Detect which cell encompasses the target text, then output its [X, Y] center coordinate. 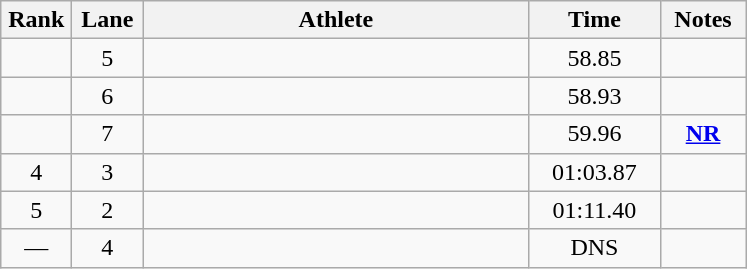
2 [108, 210]
Rank [36, 20]
59.96 [594, 134]
NR [703, 134]
58.93 [594, 96]
Athlete [336, 20]
01:03.87 [594, 172]
DNS [594, 248]
01:11.40 [594, 210]
Notes [703, 20]
7 [108, 134]
Time [594, 20]
6 [108, 96]
— [36, 248]
Lane [108, 20]
58.85 [594, 58]
3 [108, 172]
